Return the (x, y) coordinate for the center point of the cell that contains the specified text.  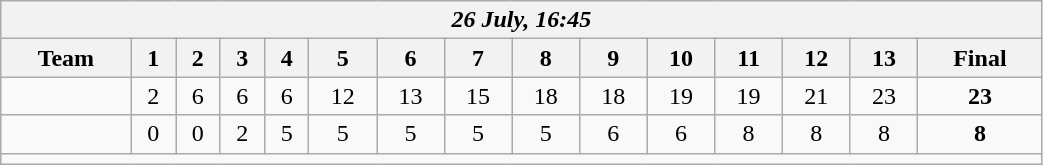
Final (980, 58)
26 July, 16:45 (522, 20)
Team (66, 58)
4 (286, 58)
21 (816, 96)
3 (242, 58)
11 (749, 58)
10 (681, 58)
15 (478, 96)
7 (478, 58)
9 (614, 58)
1 (153, 58)
